Determine the (x, y) coordinate at the center of the cell enclosing the given text.  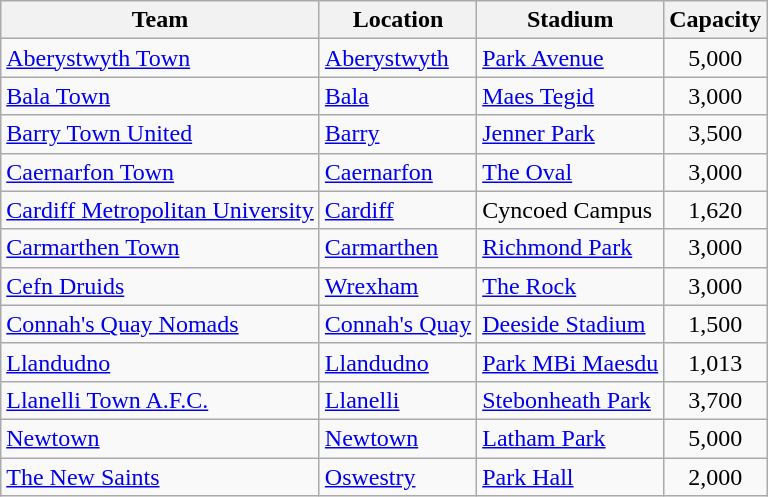
Wrexham (398, 286)
Latham Park (570, 438)
Maes Tegid (570, 96)
Bala (398, 96)
Park Avenue (570, 58)
Barry (398, 134)
Aberystwyth (398, 58)
Cardiff Metropolitan University (160, 210)
Oswestry (398, 477)
Barry Town United (160, 134)
Cyncoed Campus (570, 210)
Carmarthen Town (160, 248)
Team (160, 20)
Bala Town (160, 96)
Capacity (716, 20)
Llanelli (398, 400)
Jenner Park (570, 134)
1,013 (716, 362)
3,500 (716, 134)
The New Saints (160, 477)
Connah's Quay Nomads (160, 324)
The Oval (570, 172)
Park MBi Maesdu (570, 362)
Stadium (570, 20)
Location (398, 20)
1,620 (716, 210)
Cardiff (398, 210)
Connah's Quay (398, 324)
Caernarfon Town (160, 172)
Deeside Stadium (570, 324)
Carmarthen (398, 248)
Cefn Druids (160, 286)
Aberystwyth Town (160, 58)
The Rock (570, 286)
Caernarfon (398, 172)
Llanelli Town A.F.C. (160, 400)
3,700 (716, 400)
1,500 (716, 324)
Richmond Park (570, 248)
Park Hall (570, 477)
2,000 (716, 477)
Stebonheath Park (570, 400)
